For the text-containing cell, return its midpoint in (x, y) coordinate format. 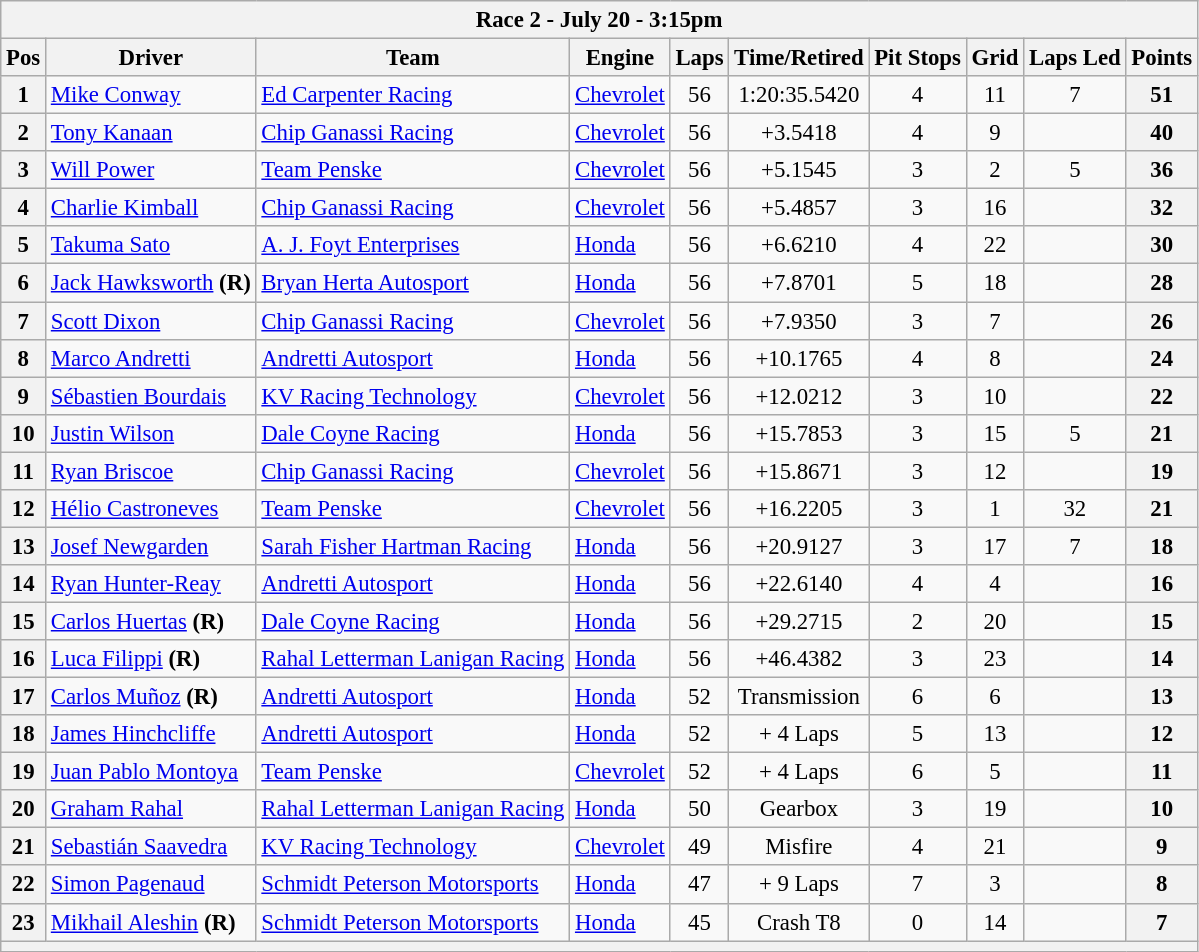
Team (413, 58)
47 (700, 885)
Justin Wilson (152, 433)
+15.8671 (799, 471)
26 (1162, 321)
Gearbox (799, 809)
Time/Retired (799, 58)
36 (1162, 170)
Hélio Castroneves (152, 509)
Jack Hawksworth (R) (152, 283)
Carlos Huertas (R) (152, 621)
+20.9127 (799, 546)
+6.6210 (799, 245)
40 (1162, 133)
Charlie Kimball (152, 208)
Ed Carpenter Racing (413, 95)
+ 9 Laps (799, 885)
+5.1545 (799, 170)
Pit Stops (918, 58)
+16.2205 (799, 509)
45 (700, 922)
Grid (994, 58)
Tony Kanaan (152, 133)
Scott Dixon (152, 321)
49 (700, 847)
Ryan Hunter-Reay (152, 584)
Mike Conway (152, 95)
James Hinchcliffe (152, 734)
Laps (700, 58)
Josef Newgarden (152, 546)
Pos (24, 58)
+3.5418 (799, 133)
Sebastián Saavedra (152, 847)
Crash T8 (799, 922)
A. J. Foyt Enterprises (413, 245)
+12.0212 (799, 396)
51 (1162, 95)
Simon Pagenaud (152, 885)
Misfire (799, 847)
+10.1765 (799, 358)
Carlos Muñoz (R) (152, 697)
+7.9350 (799, 321)
Takuma Sato (152, 245)
Transmission (799, 697)
28 (1162, 283)
Laps Led (1075, 58)
+29.2715 (799, 621)
Driver (152, 58)
Points (1162, 58)
+7.8701 (799, 283)
Luca Filippi (R) (152, 659)
30 (1162, 245)
Sarah Fisher Hartman Racing (413, 546)
Sébastien Bourdais (152, 396)
24 (1162, 358)
+46.4382 (799, 659)
0 (918, 922)
50 (700, 809)
Engine (620, 58)
Will Power (152, 170)
Graham Rahal (152, 809)
+15.7853 (799, 433)
Ryan Briscoe (152, 471)
Marco Andretti (152, 358)
+22.6140 (799, 584)
Bryan Herta Autosport (413, 283)
1:20:35.5420 (799, 95)
Race 2 - July 20 - 3:15pm (600, 20)
Mikhail Aleshin (R) (152, 922)
+5.4857 (799, 208)
Juan Pablo Montoya (152, 772)
